Detect which cell encompasses the target text, then output its [X, Y] center coordinate. 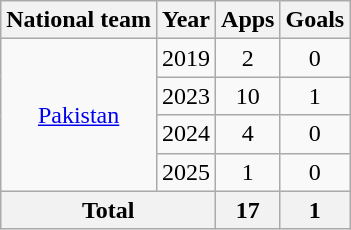
Apps [248, 20]
17 [248, 210]
Goals [315, 20]
10 [248, 96]
4 [248, 134]
Pakistan [79, 115]
2024 [186, 134]
National team [79, 20]
Year [186, 20]
2023 [186, 96]
2 [248, 58]
2019 [186, 58]
2025 [186, 172]
Total [108, 210]
